Locate the cell with the specified text and output its (x, y) center coordinate. 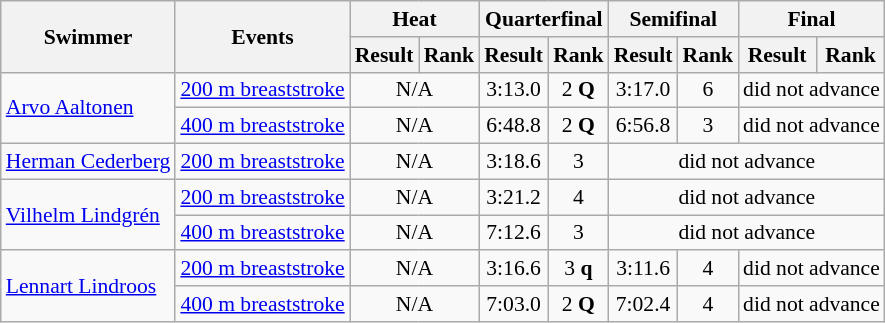
7:02.4 (644, 304)
7:03.0 (514, 304)
6:48.8 (514, 126)
Herman Cederberg (88, 162)
Events (262, 36)
Arvo Aaltonen (88, 108)
Final (812, 19)
Lennart Lindroos (88, 286)
3:11.6 (644, 269)
Heat (414, 19)
6:56.8 (644, 126)
Vilhelm Lindgrén (88, 214)
3:17.0 (644, 90)
3:21.2 (514, 197)
3:18.6 (514, 162)
3:16.6 (514, 269)
Quarterfinal (544, 19)
Semifinal (674, 19)
3:13.0 (514, 90)
7:12.6 (514, 233)
Swimmer (88, 36)
3 q (578, 269)
6 (708, 90)
